For the text-containing cell, return its midpoint in [X, Y] coordinate format. 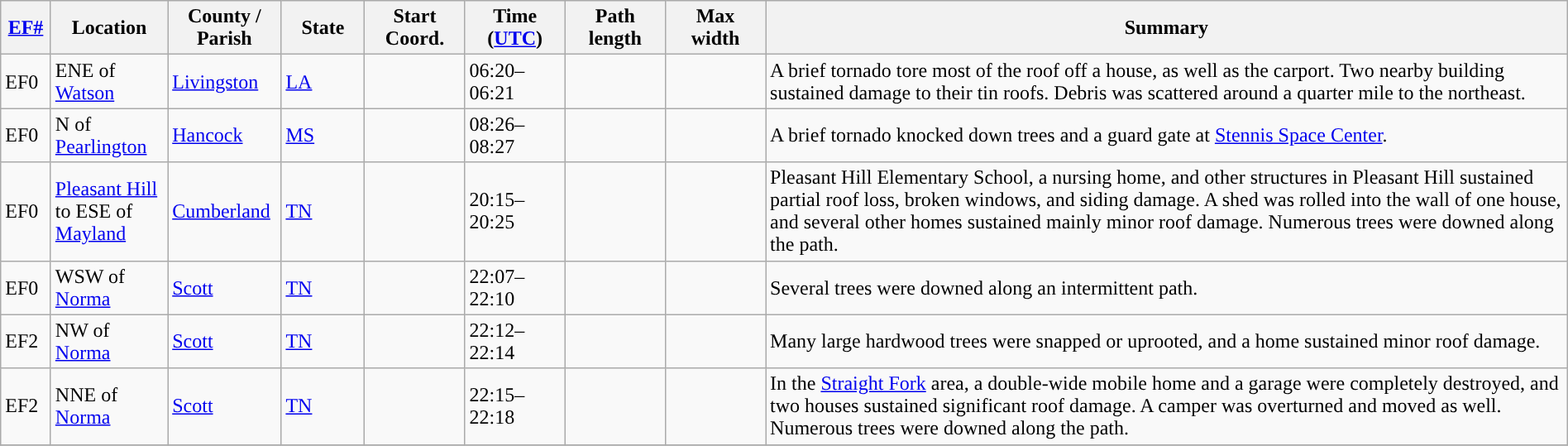
Max width [715, 28]
22:12–22:14 [514, 341]
State [323, 28]
Hancock [225, 136]
Location [109, 28]
A brief tornado knocked down trees and a guard gate at Stennis Space Center. [1167, 136]
MS [323, 136]
WSW of Norma [109, 288]
Cumberland [225, 212]
ENE of Watson [109, 81]
22:15–22:18 [514, 406]
Summary [1167, 28]
08:26–08:27 [514, 136]
N of Pearlington [109, 136]
LA [323, 81]
EF# [26, 28]
22:07–22:10 [514, 288]
Path length [615, 28]
Pleasant Hill to ESE of Mayland [109, 212]
Time (UTC) [514, 28]
Livingston [225, 81]
20:15–20:25 [514, 212]
Start Coord. [415, 28]
NNE of Norma [109, 406]
Many large hardwood trees were snapped or uprooted, and a home sustained minor roof damage. [1167, 341]
06:20–06:21 [514, 81]
Several trees were downed along an intermittent path. [1167, 288]
County / Parish [225, 28]
NW of Norma [109, 341]
